Extract the [x, y] coordinate from the center of the cell holding the provided text.  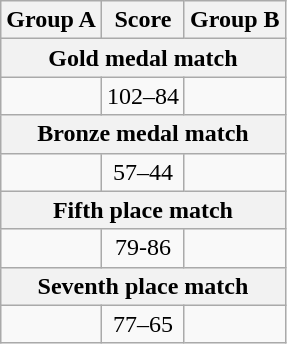
77–65 [142, 324]
Fifth place match [143, 210]
Group B [234, 20]
Group A [52, 20]
79-86 [142, 248]
102–84 [142, 96]
Seventh place match [143, 286]
Bronze medal match [143, 134]
57–44 [142, 172]
Score [142, 20]
Gold medal match [143, 58]
